Scan for the cell matching the given text and deliver its (x, y) coordinate at center. 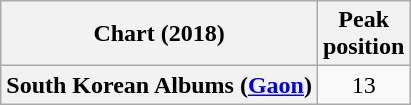
Chart (2018) (160, 34)
Peak position (363, 34)
South Korean Albums (Gaon) (160, 85)
13 (363, 85)
